Scan for the cell matching the given text and deliver its [X, Y] coordinate at center. 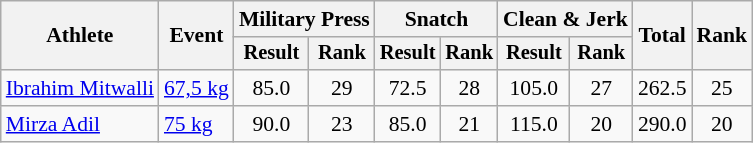
21 [469, 124]
262.5 [662, 88]
Snatch [436, 19]
Mirza Adil [80, 124]
Total [662, 36]
29 [342, 88]
Clean & Jerk [566, 19]
Event [196, 36]
75 kg [196, 124]
290.0 [662, 124]
Military Press [304, 19]
Athlete [80, 36]
90.0 [272, 124]
25 [722, 88]
72.5 [408, 88]
27 [602, 88]
28 [469, 88]
115.0 [534, 124]
Ibrahim Mitwalli [80, 88]
105.0 [534, 88]
67,5 kg [196, 88]
23 [342, 124]
